Locate the cell with the specified text and output its [X, Y] center coordinate. 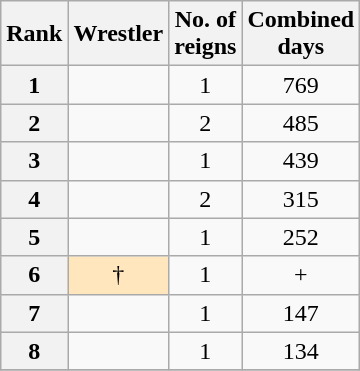
134 [301, 351]
7 [34, 313]
+ [301, 275]
315 [301, 199]
† [118, 275]
3 [34, 161]
485 [301, 123]
439 [301, 161]
5 [34, 237]
8 [34, 351]
769 [301, 85]
Wrestler [118, 34]
Combineddays [301, 34]
252 [301, 237]
No. ofreigns [206, 34]
4 [34, 199]
Rank [34, 34]
147 [301, 313]
6 [34, 275]
